Find where the given text appears and provide that cell's center as [x, y] coordinate. 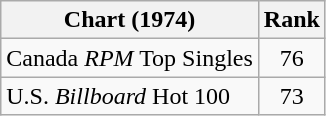
Chart (1974) [130, 20]
U.S. Billboard Hot 100 [130, 96]
Rank [292, 20]
Canada RPM Top Singles [130, 58]
76 [292, 58]
73 [292, 96]
